Find where the given text appears and provide that cell's center as (X, Y) coordinate. 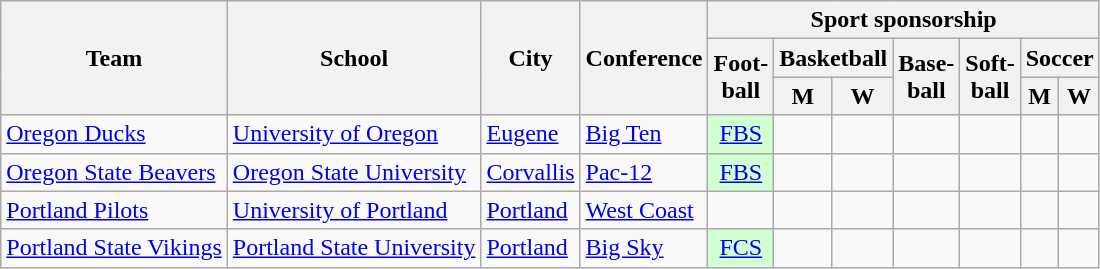
West Coast (644, 210)
Conference (644, 58)
Basketball (834, 58)
Sport sponsorship (904, 20)
Soccer (1060, 58)
Pac-12 (644, 172)
Foot-ball (741, 77)
Base-ball (926, 77)
Portland State Vikings (114, 248)
Oregon State Beavers (114, 172)
University of Oregon (354, 134)
Soft-ball (990, 77)
Eugene (530, 134)
Team (114, 58)
Portland State University (354, 248)
Oregon State University (354, 172)
School (354, 58)
Portland Pilots (114, 210)
Corvallis (530, 172)
Big Ten (644, 134)
FCS (741, 248)
Big Sky (644, 248)
Oregon Ducks (114, 134)
University of Portland (354, 210)
City (530, 58)
